Provide the (x, y) coordinate of the cell's center where the given text is located.  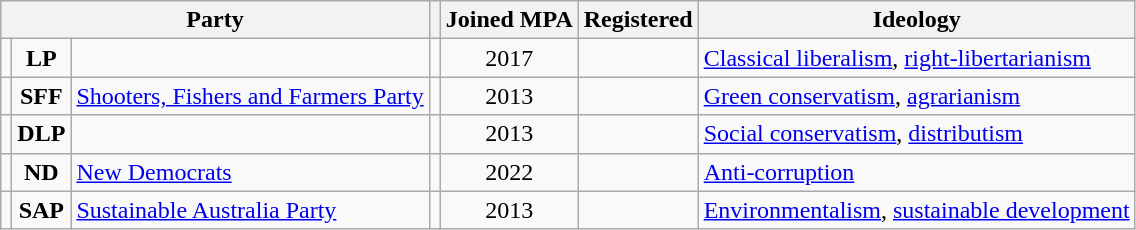
Classical liberalism, right-libertarianism (916, 58)
Sustainable Australia Party (250, 210)
New Democrats (250, 172)
LP (42, 58)
2022 (509, 172)
Anti-corruption (916, 172)
2017 (509, 58)
SAP (42, 210)
Social conservatism, distributism (916, 134)
SFF (42, 96)
ND (42, 172)
Shooters, Fishers and Farmers Party (250, 96)
Joined MPA (509, 20)
Ideology (916, 20)
Environmentalism, sustainable development (916, 210)
Green conservatism, agrarianism (916, 96)
Party (215, 20)
DLP (42, 134)
Registered (638, 20)
